From the cell containing the given text, extract its center point as (X, Y) coordinate. 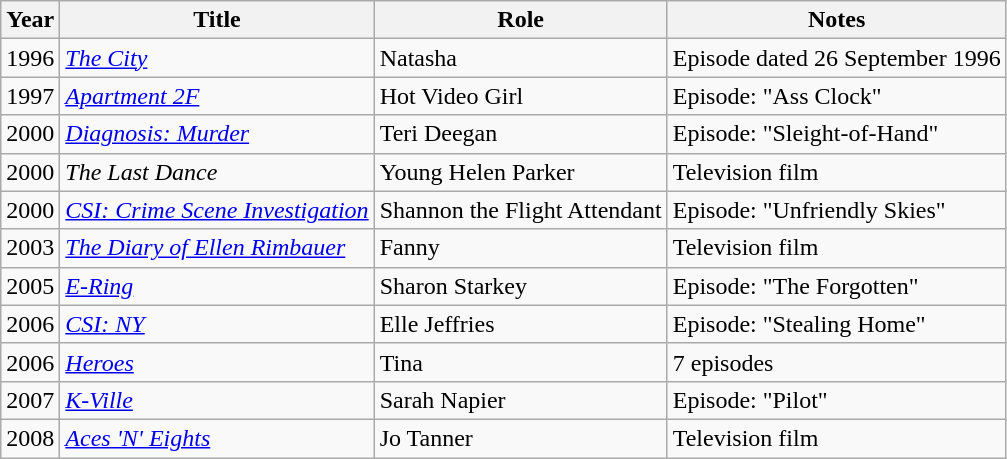
Role (520, 20)
Sarah Napier (520, 400)
Episode: "Ass Clock" (836, 96)
Apartment 2F (217, 96)
Episode: "Pilot" (836, 400)
K-Ville (217, 400)
Episode: "Sleight-of-Hand" (836, 134)
CSI: NY (217, 324)
Episode: "Unfriendly Skies" (836, 210)
Young Helen Parker (520, 172)
E-Ring (217, 286)
Elle Jeffries (520, 324)
Shannon the Flight Attendant (520, 210)
1997 (30, 96)
The City (217, 58)
2007 (30, 400)
7 episodes (836, 362)
2008 (30, 438)
Tina (520, 362)
2005 (30, 286)
The Diary of Ellen Rimbauer (217, 248)
Year (30, 20)
Teri Deegan (520, 134)
Aces 'N' Eights (217, 438)
Heroes (217, 362)
1996 (30, 58)
Fanny (520, 248)
2003 (30, 248)
Diagnosis: Murder (217, 134)
Jo Tanner (520, 438)
Episode: "Stealing Home" (836, 324)
Natasha (520, 58)
Episode dated 26 September 1996 (836, 58)
CSI: Crime Scene Investigation (217, 210)
Sharon Starkey (520, 286)
Notes (836, 20)
The Last Dance (217, 172)
Title (217, 20)
Hot Video Girl (520, 96)
Episode: "The Forgotten" (836, 286)
